Return (X, Y) of the center of cell containing provided text 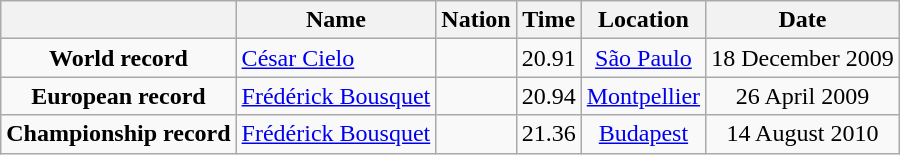
21.36 (548, 134)
Budapest (643, 134)
Date (803, 20)
Nation (476, 20)
14 August 2010 (803, 134)
20.94 (548, 96)
26 April 2009 (803, 96)
20.91 (548, 58)
Time (548, 20)
Championship record (118, 134)
César Cielo (336, 58)
18 December 2009 (803, 58)
Name (336, 20)
European record (118, 96)
World record (118, 58)
Location (643, 20)
Montpellier (643, 96)
São Paulo (643, 58)
